Identify which cell holds the provided text, then report its (X, Y) central coordinate. 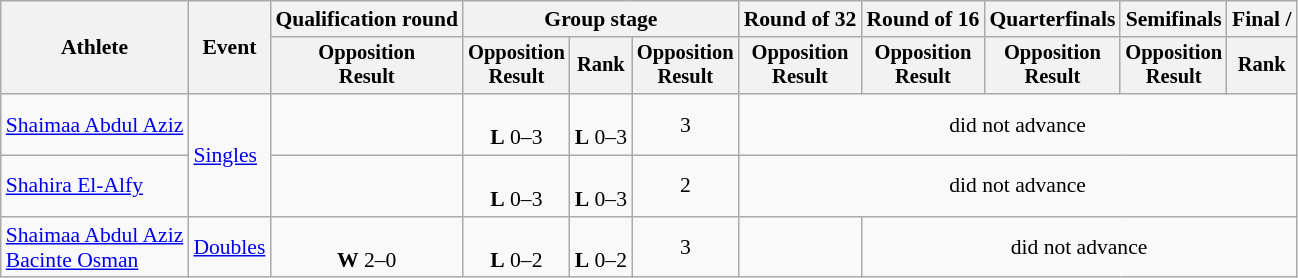
Shaimaa Abdul AzizBacinte Osman (95, 248)
Quarterfinals (1052, 19)
Round of 16 (922, 19)
Doubles (229, 248)
W 2–0 (366, 248)
2 (686, 186)
Event (229, 48)
Shahira El-Alfy (95, 186)
Semifinals (1174, 19)
Final / (1262, 19)
Qualification round (366, 19)
Athlete (95, 48)
Round of 32 (800, 19)
Singles (229, 155)
Group stage (601, 19)
Shaimaa Abdul Aziz (95, 124)
